Capture the cell that displays the provided text and extract its [x, y] central coordinate. 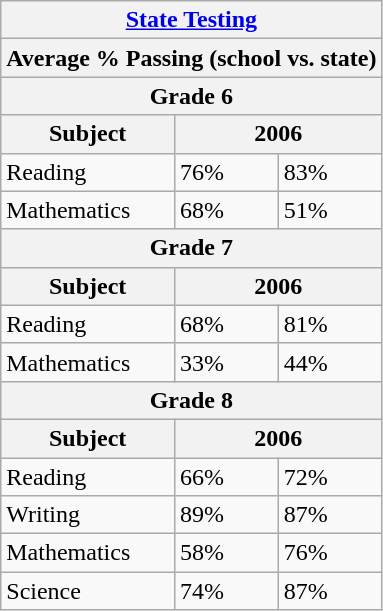
66% [227, 477]
Science [88, 591]
Grade 6 [192, 96]
Grade 8 [192, 400]
72% [330, 477]
83% [330, 172]
44% [330, 362]
58% [227, 553]
81% [330, 324]
Average % Passing (school vs. state) [192, 58]
74% [227, 591]
89% [227, 515]
Grade 7 [192, 248]
State Testing [192, 20]
51% [330, 210]
33% [227, 362]
Writing [88, 515]
